Find where the given text appears and provide that cell's center as (x, y) coordinate. 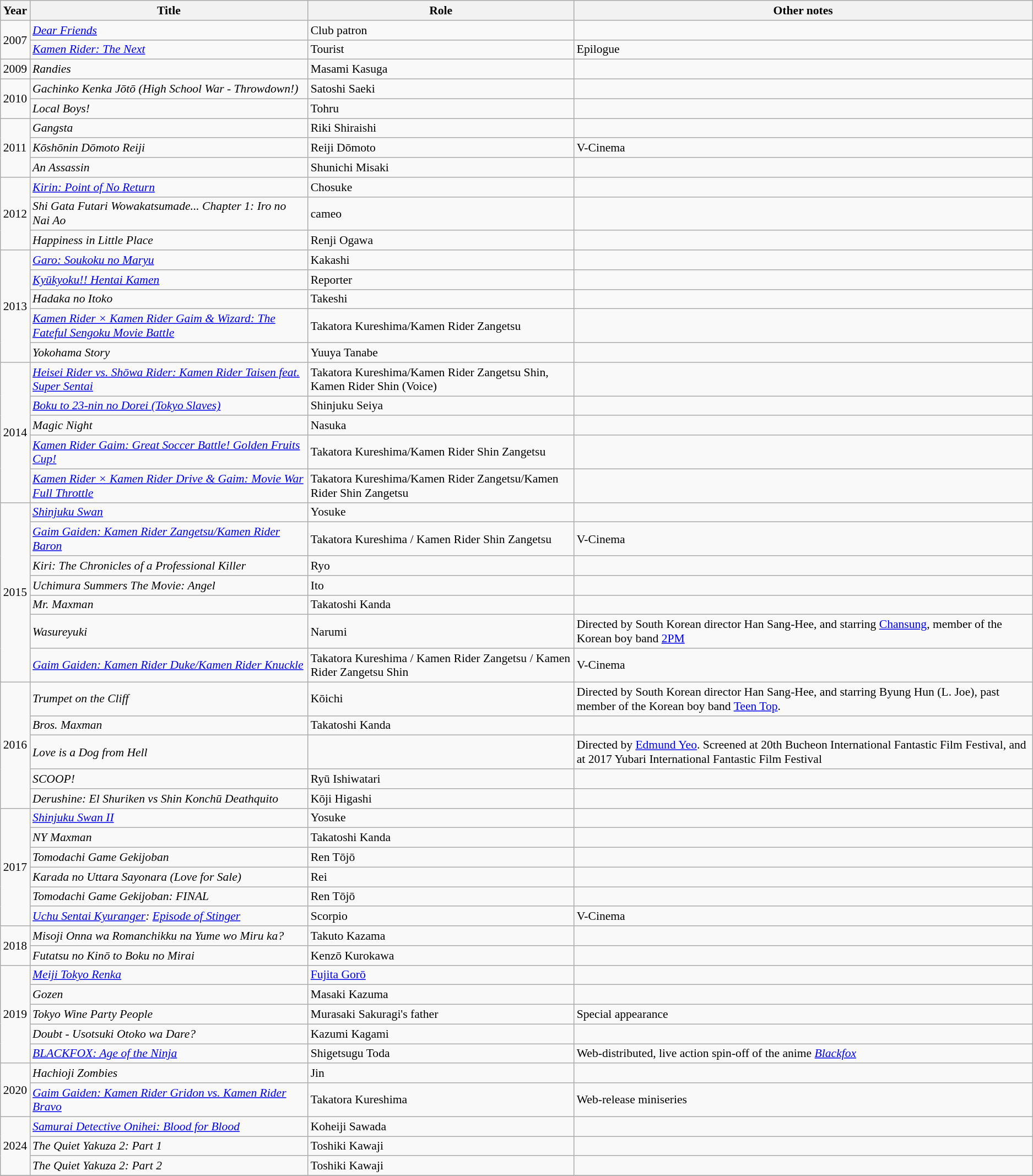
Other notes (803, 10)
Hadaka no Itoko (169, 299)
Kōji Higashi (441, 799)
Special appearance (803, 1015)
Kakashi (441, 260)
Hachioji Zombies (169, 1074)
Yuuya Tanabe (441, 353)
Renji Ogawa (441, 241)
SCOOP! (169, 779)
Fujita Gorō (441, 975)
BLACKFOX: Age of the Ninja (169, 1054)
Title (169, 10)
2015 (15, 592)
Club patron (441, 30)
Gaim Gaiden: Kamen Rider Zangetsu/Kamen Rider Baron (169, 539)
Web-release miniseries (803, 1099)
2018 (15, 945)
2020 (15, 1091)
Mr. Maxman (169, 605)
Masaki Kazuma (441, 995)
Shi Gata Futari Wowakatsumade... Chapter 1: Iro no Nai Ao (169, 214)
Satoshi Saeki (441, 89)
Riki Shiraishi (441, 128)
Role (441, 10)
Tomodachi Game Gekijoban: FINAL (169, 897)
Samurai Detective Onihei: Blood for Blood (169, 1126)
Derushine: El Shuriken vs Shin Konchū Deathquito (169, 799)
The Quiet Yakuza 2: Part 2 (169, 1166)
Takeshi (441, 299)
2019 (15, 1014)
Dear Friends (169, 30)
Takatora Kureshima/Kamen Rider Shin Zangetsu (441, 452)
Tomodachi Game Gekijoban (169, 858)
Takatora Kureshima (441, 1099)
Boku to 23-nin no Dorei (Tokyo Slaves) (169, 406)
Tourist (441, 50)
Gangsta (169, 128)
Randies (169, 69)
Yokohama Story (169, 353)
Reiji Dōmoto (441, 148)
Gaim Gaiden: Kamen Rider Duke/Kamen Rider Knuckle (169, 665)
Shinjuku Seiya (441, 406)
Happiness in Little Place (169, 241)
Directed by South Korean director Han Sang-Hee, and starring Chansung, member of the Korean boy band 2PM (803, 631)
Kamen Rider Gaim: Great Soccer Battle! Golden Fruits Cup! (169, 452)
Uchimura Summers The Movie: Angel (169, 586)
Bros. Maxman (169, 725)
Kazumi Kagami (441, 1034)
Kamen Rider × Kamen Rider Drive & Gaim: Movie War Full Throttle (169, 486)
Nasuka (441, 426)
Kenzō Kurokawa (441, 956)
Kyūkyoku!! Hentai Kamen (169, 280)
An Assassin (169, 167)
Directed by South Korean director Han Sang-Hee, and starring Byung Hun (L. Joe), past member of the Korean boy band Teen Top. (803, 698)
Heisei Rider vs. Shōwa Rider: Kamen Rider Taisen feat. Super Sentai (169, 379)
Garo: Soukoku no Maryu (169, 260)
NY Maxman (169, 838)
Koheiji Sawada (441, 1126)
Doubt - Usotsuki Otoko wa Dare? (169, 1034)
Wasureyuki (169, 631)
2010 (15, 99)
Local Boys! (169, 109)
2017 (15, 867)
Epilogue (803, 50)
Futatsu no Kinō to Boku no Mirai (169, 956)
Misoji Onna wa Romanchikku na Yume wo Miru ka? (169, 936)
The Quiet Yakuza 2: Part 1 (169, 1146)
Kirin: Point of No Return (169, 187)
2016 (15, 745)
Shigetsugu Toda (441, 1054)
Shinjuku Swan II (169, 818)
Takuto Kazama (441, 936)
Chosuke (441, 187)
Year (15, 10)
Ito (441, 586)
Kōichi (441, 698)
Takatora Kureshima / Kamen Rider Shin Zangetsu (441, 539)
Karada no Uttara Sayonara (Love for Sale) (169, 877)
Gachinko Kenka Jōtō (High School War - Throwdown!) (169, 89)
Love is a Dog from Hell (169, 752)
Jin (441, 1074)
Gaim Gaiden: Kamen Rider Gridon vs. Kamen Rider Bravo (169, 1099)
Narumi (441, 631)
Tokyo Wine Party People (169, 1015)
2013 (15, 306)
Kamen Rider × Kamen Rider Gaim & Wizard: The Fateful Sengoku Movie Battle (169, 326)
Murasaki Sakuragi's father (441, 1015)
Takatora Kureshima/Kamen Rider Zangetsu/Kamen Rider Shin Zangetsu (441, 486)
Uchu Sentai Kyuranger: Episode of Stinger (169, 917)
Magic Night (169, 426)
Shinjuku Swan (169, 512)
Masami Kasuga (441, 69)
Gozen (169, 995)
Tohru (441, 109)
2014 (15, 433)
Takatora Kureshima/Kamen Rider Zangetsu Shin, Kamen Rider Shin (Voice) (441, 379)
Rei (441, 877)
Takatora Kureshima/Kamen Rider Zangetsu (441, 326)
Ryo (441, 566)
cameo (441, 214)
Web-distributed, live action spin-off of the anime Blackfox (803, 1054)
Trumpet on the Cliff (169, 698)
2007 (15, 40)
Scorpio (441, 917)
Takatora Kureshima / Kamen Rider Zangetsu / Kamen Rider Zangetsu Shin (441, 665)
Directed by Edmund Yeo. Screened at 20th Bucheon International Fantastic Film Festival, and at 2017 Yubari International Fantastic Film Festival (803, 752)
Kiri: The Chronicles of a Professional Killer (169, 566)
Shunichi Misaki (441, 167)
Kamen Rider: The Next (169, 50)
2024 (15, 1146)
2009 (15, 69)
Ryū Ishiwatari (441, 779)
2011 (15, 148)
2012 (15, 214)
Kōshōnin Dōmoto Reiji (169, 148)
Reporter (441, 280)
Meiji Tokyo Renka (169, 975)
